Provide the (X, Y) coordinate of the cell's center where the given text is located.  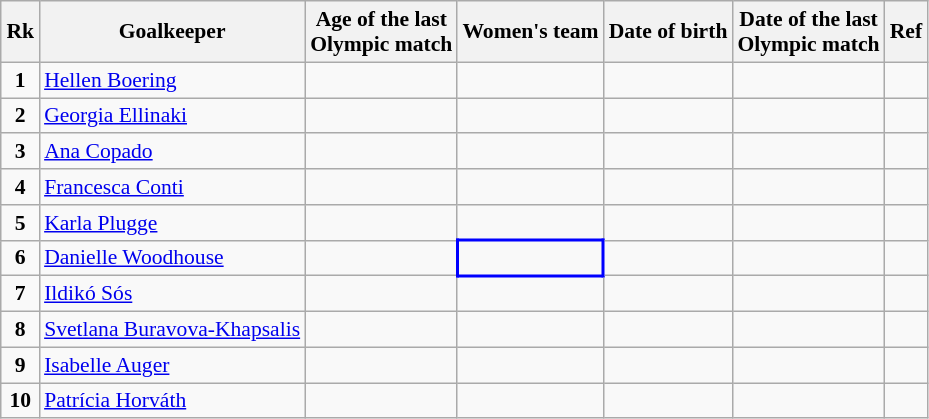
9 (20, 365)
Date of the lastOlympic match (808, 32)
Patrícia Horváth (172, 401)
Francesca Conti (172, 187)
Ana Copado (172, 152)
Ref (906, 32)
7 (20, 294)
Karla Plugge (172, 223)
Age of the lastOlympic match (381, 32)
2 (20, 116)
Women's team (530, 32)
Ildikó Sós (172, 294)
3 (20, 152)
Svetlana Buravova-Khapsalis (172, 330)
4 (20, 187)
Danielle Woodhouse (172, 258)
Isabelle Auger (172, 365)
1 (20, 80)
5 (20, 223)
10 (20, 401)
Goalkeeper (172, 32)
8 (20, 330)
Date of birth (668, 32)
6 (20, 258)
Rk (20, 32)
Hellen Boering (172, 80)
Georgia Ellinaki (172, 116)
